Determine the (x, y) coordinate at the center of the cell enclosing the given text.  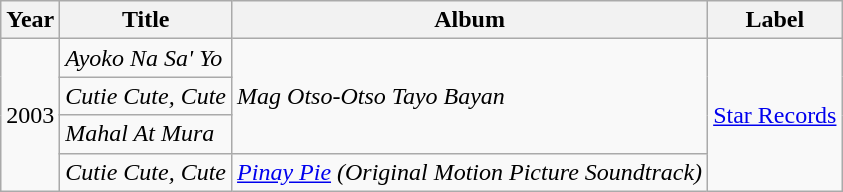
Star Records (775, 115)
2003 (30, 115)
Mahal At Mura (146, 134)
Album (470, 20)
Mag Otso-Otso Tayo Bayan (470, 96)
Label (775, 20)
Pinay Pie (Original Motion Picture Soundtrack) (470, 172)
Year (30, 20)
Ayoko Na Sa' Yo (146, 58)
Title (146, 20)
